From the cell containing the given text, extract its center point as (x, y) coordinate. 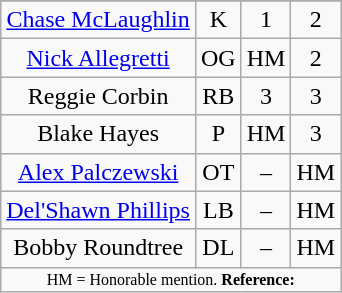
Nick Allegretti (98, 58)
Del'Shawn Phillips (98, 210)
K (218, 20)
P (218, 134)
Blake Hayes (98, 134)
1 (266, 20)
OG (218, 58)
RB (218, 96)
Alex Palczewski (98, 172)
Reggie Corbin (98, 96)
Chase McLaughlin (98, 20)
OT (218, 172)
LB (218, 210)
HM = Honorable mention. Reference: (171, 279)
DL (218, 248)
Bobby Roundtree (98, 248)
